Provide the [X, Y] coordinate of the cell's center where the given text is located.  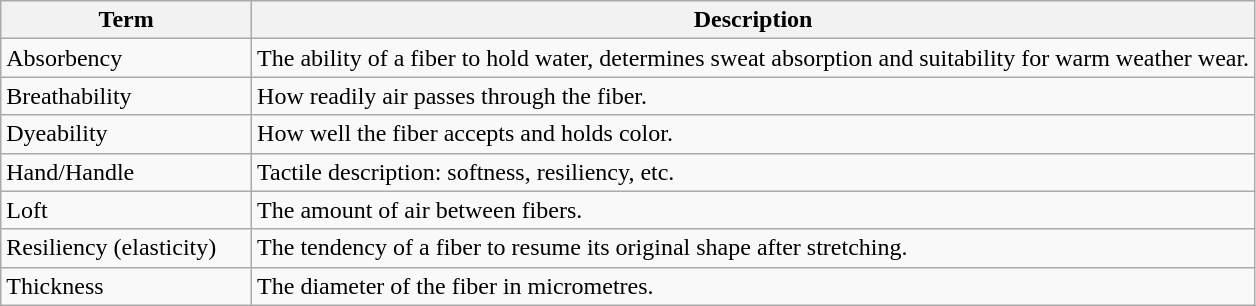
The diameter of the fiber in micrometres. [754, 286]
How readily air passes through the fiber. [754, 96]
Loft [126, 210]
The amount of air between fibers. [754, 210]
Resiliency (elasticity) [126, 248]
Dyeability [126, 134]
Description [754, 20]
How well the fiber accepts and holds color. [754, 134]
Tactile description: softness, resiliency, etc. [754, 172]
Hand/Handle [126, 172]
Thickness [126, 286]
Term [126, 20]
The tendency of a fiber to resume its original shape after stretching. [754, 248]
Absorbency [126, 58]
The ability of a fiber to hold water, determines sweat absorption and suitability for warm weather wear. [754, 58]
Breathability [126, 96]
